Locate the cell with the specified text and output its [X, Y] center coordinate. 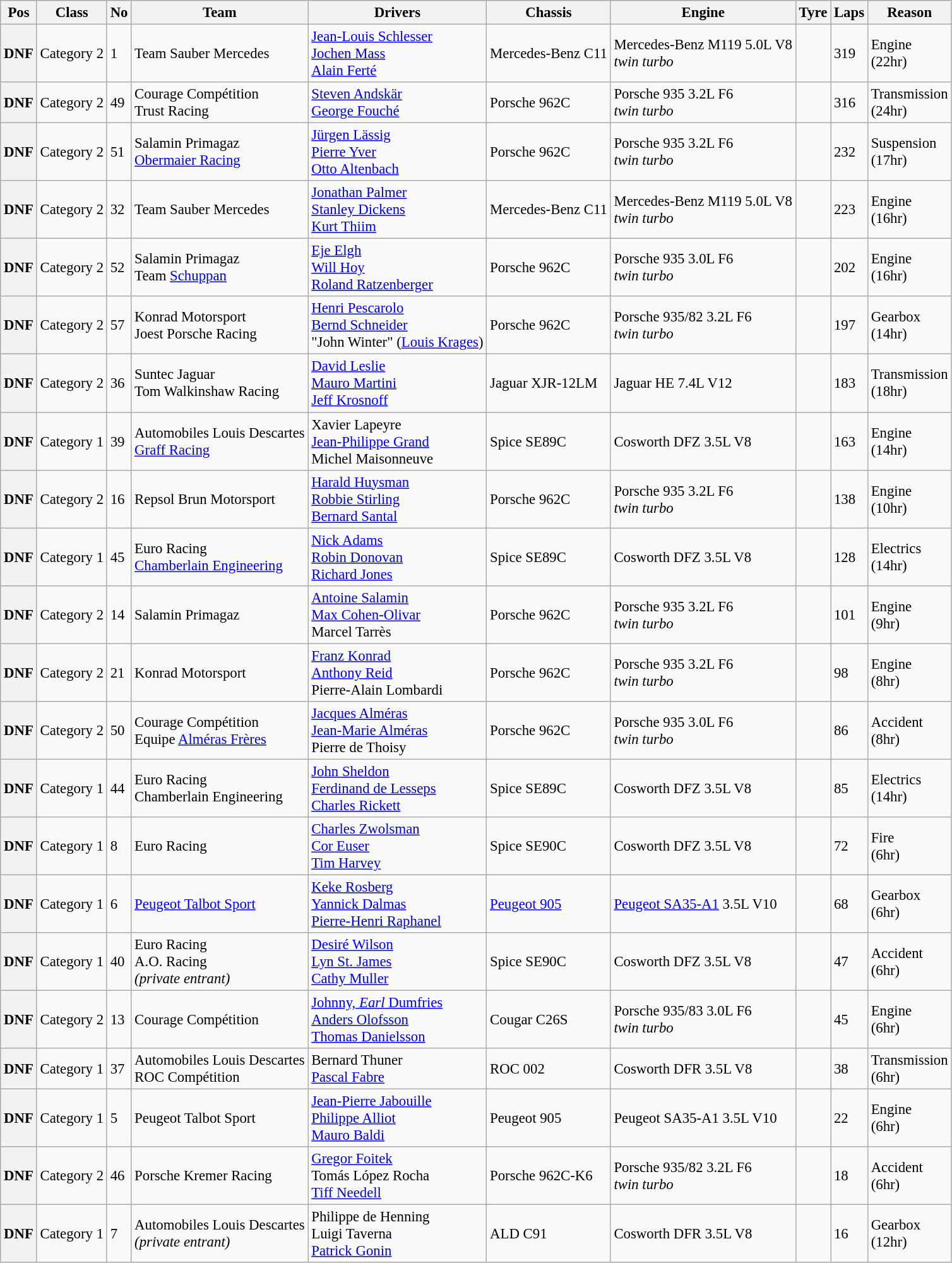
Jonathan Palmer Stanley Dickens Kurt Thiim [398, 210]
38 [850, 1068]
Jaguar XJR-12LM [549, 383]
Porsche 962C-K6 [549, 1176]
Konrad Motorsport Joest Porsche Racing [220, 326]
Engine [703, 13]
Bernard Thuner Pascal Fabre [398, 1068]
72 [850, 846]
ALD C91 [549, 1234]
Engine(14hr) [909, 441]
Euro Racing A.O. Racing(private entrant) [220, 962]
Keke Rosberg Yannick Dalmas Pierre-Henri Raphanel [398, 904]
18 [850, 1176]
Antoine Salamin Max Cohen-Olivar Marcel Tarrès [398, 614]
52 [119, 268]
Tyre [813, 13]
Porsche Kremer Racing [220, 1176]
57 [119, 326]
Philippe de Henning Luigi Taverna Patrick Gonin [398, 1234]
197 [850, 326]
163 [850, 441]
Eje Elgh Will Hoy Roland Ratzenberger [398, 268]
Jaguar HE 7.4L V12 [703, 383]
40 [119, 962]
Salamin Primagaz Obermaier Racing [220, 152]
6 [119, 904]
Engine(8hr) [909, 673]
Salamin Primagaz [220, 614]
Porsche 935/83 3.0L F6twin turbo [703, 1020]
32 [119, 210]
Jean-Pierre Jabouille Philippe Alliot Mauro Baldi [398, 1118]
Class [72, 13]
Automobiles Louis Descartes ROC Compétition [220, 1068]
50 [119, 731]
Repsol Brun Motorsport [220, 499]
Jürgen Lässig Pierre Yver Otto Altenbach [398, 152]
No [119, 13]
183 [850, 383]
Xavier Lapeyre Jean-Philippe Grand Michel Maisonneuve [398, 441]
Johnny, Earl Dumfries Anders Olofsson Thomas Danielsson [398, 1020]
8 [119, 846]
Reason [909, 13]
Courage Compétition Equipe Alméras Frères [220, 731]
Gearbox(14hr) [909, 326]
223 [850, 210]
John Sheldon Ferdinand de Lesseps Charles Rickett [398, 788]
Desiré Wilson Lyn St. James Cathy Muller [398, 962]
Chassis [549, 13]
5 [119, 1118]
98 [850, 673]
21 [119, 673]
Cougar C26S [549, 1020]
36 [119, 383]
Team [220, 13]
86 [850, 731]
Charles Zwolsman Cor Euser Tim Harvey [398, 846]
Steven Andskär George Fouché [398, 102]
Konrad Motorsport [220, 673]
202 [850, 268]
37 [119, 1068]
Engine(9hr) [909, 614]
Automobiles Louis Descartes(private entrant) [220, 1234]
Gearbox(6hr) [909, 904]
232 [850, 152]
47 [850, 962]
Transmission(24hr) [909, 102]
Franz Konrad Anthony Reid Pierre-Alain Lombardi [398, 673]
138 [850, 499]
Fire(6hr) [909, 846]
David Leslie Mauro Martini Jeff Krosnoff [398, 383]
Drivers [398, 13]
44 [119, 788]
Engine(22hr) [909, 54]
Salamin Primagaz Team Schuppan [220, 268]
Laps [850, 13]
Nick Adams Robin Donovan Richard Jones [398, 557]
Euro Racing [220, 846]
49 [119, 102]
Pos [19, 13]
Jacques Alméras Jean-Marie Alméras Pierre de Thoisy [398, 731]
51 [119, 152]
68 [850, 904]
Automobiles Louis Descartes Graff Racing [220, 441]
39 [119, 441]
Henri Pescarolo Bernd Schneider "John Winter" (Louis Krages) [398, 326]
Gregor Foitek Tomás López Rocha Tiff Needell [398, 1176]
128 [850, 557]
46 [119, 1176]
Engine(10hr) [909, 499]
319 [850, 54]
316 [850, 102]
Courage Compétition Trust Racing [220, 102]
85 [850, 788]
Transmission(6hr) [909, 1068]
7 [119, 1234]
Accident(8hr) [909, 731]
ROC 002 [549, 1068]
1 [119, 54]
Courage Compétition [220, 1020]
14 [119, 614]
101 [850, 614]
Harald Huysman Robbie Stirling Bernard Santal [398, 499]
22 [850, 1118]
Jean-Louis Schlesser Jochen Mass Alain Ferté [398, 54]
Gearbox(12hr) [909, 1234]
Suntec Jaguar Tom Walkinshaw Racing [220, 383]
Suspension(17hr) [909, 152]
Transmission(18hr) [909, 383]
13 [119, 1020]
